Scan for the cell matching the given text and deliver its [x, y] coordinate at center. 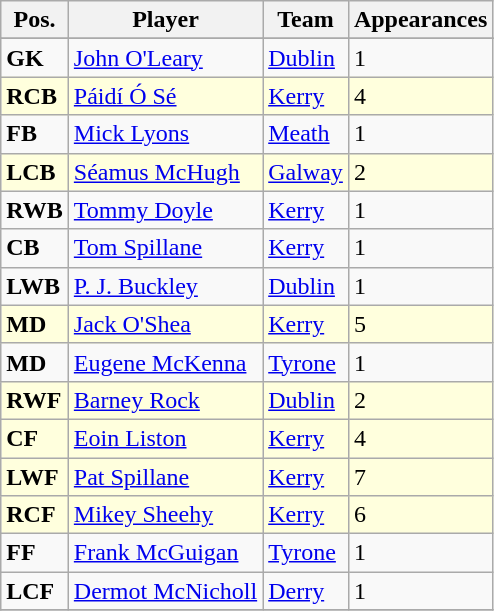
Páidí Ó Sé [165, 96]
RCF [35, 515]
FB [35, 134]
Mick Lyons [165, 134]
Pos. [35, 20]
Mikey Sheehy [165, 515]
Frank McGuigan [165, 553]
Team [306, 20]
Tom Spillane [165, 248]
Meath [306, 134]
5 [420, 324]
LCB [35, 172]
Eugene McKenna [165, 362]
6 [420, 515]
Jack O'Shea [165, 324]
CB [35, 248]
Derry [306, 591]
Galway [306, 172]
P. J. Buckley [165, 286]
LWB [35, 286]
Pat Spillane [165, 477]
Eoin Liston [165, 438]
GK [35, 58]
RWB [35, 210]
Dermot McNicholl [165, 591]
John O'Leary [165, 58]
LWF [35, 477]
RWF [35, 400]
Séamus McHugh [165, 172]
7 [420, 477]
Appearances [420, 20]
LCF [35, 591]
FF [35, 553]
Tommy Doyle [165, 210]
RCB [35, 96]
CF [35, 438]
Barney Rock [165, 400]
Player [165, 20]
